Search for the cell housing the specified text and yield its (X, Y) center coordinate. 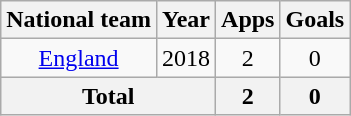
Goals (315, 20)
Total (108, 96)
Year (186, 20)
2018 (186, 58)
England (79, 58)
National team (79, 20)
Apps (248, 20)
